Locate the cell with the specified text and output its [X, Y] center coordinate. 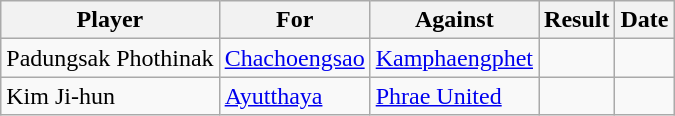
For [294, 20]
Result [577, 20]
Player [110, 20]
Against [454, 20]
Kamphaengphet [454, 58]
Phrae United [454, 96]
Ayutthaya [294, 96]
Padungsak Phothinak [110, 58]
Date [644, 20]
Kim Ji-hun [110, 96]
Chachoengsao [294, 58]
